Output the [x, y] coordinate of the center of the cell containing the given text.  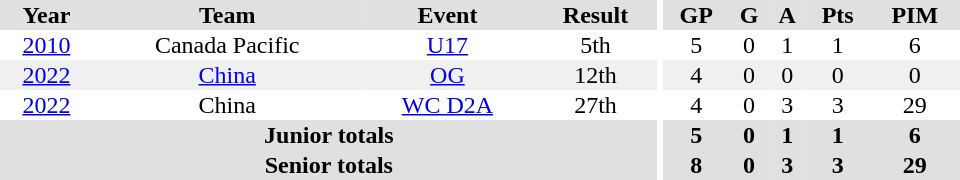
U17 [448, 45]
27th [595, 105]
8 [696, 165]
2010 [46, 45]
Team [228, 15]
OG [448, 75]
5th [595, 45]
WC D2A [448, 105]
Senior totals [329, 165]
Year [46, 15]
PIM [914, 15]
Result [595, 15]
12th [595, 75]
A [788, 15]
Pts [838, 15]
Event [448, 15]
GP [696, 15]
Canada Pacific [228, 45]
G [748, 15]
Junior totals [329, 135]
